Detect which cell encompasses the target text, then output its [x, y] center coordinate. 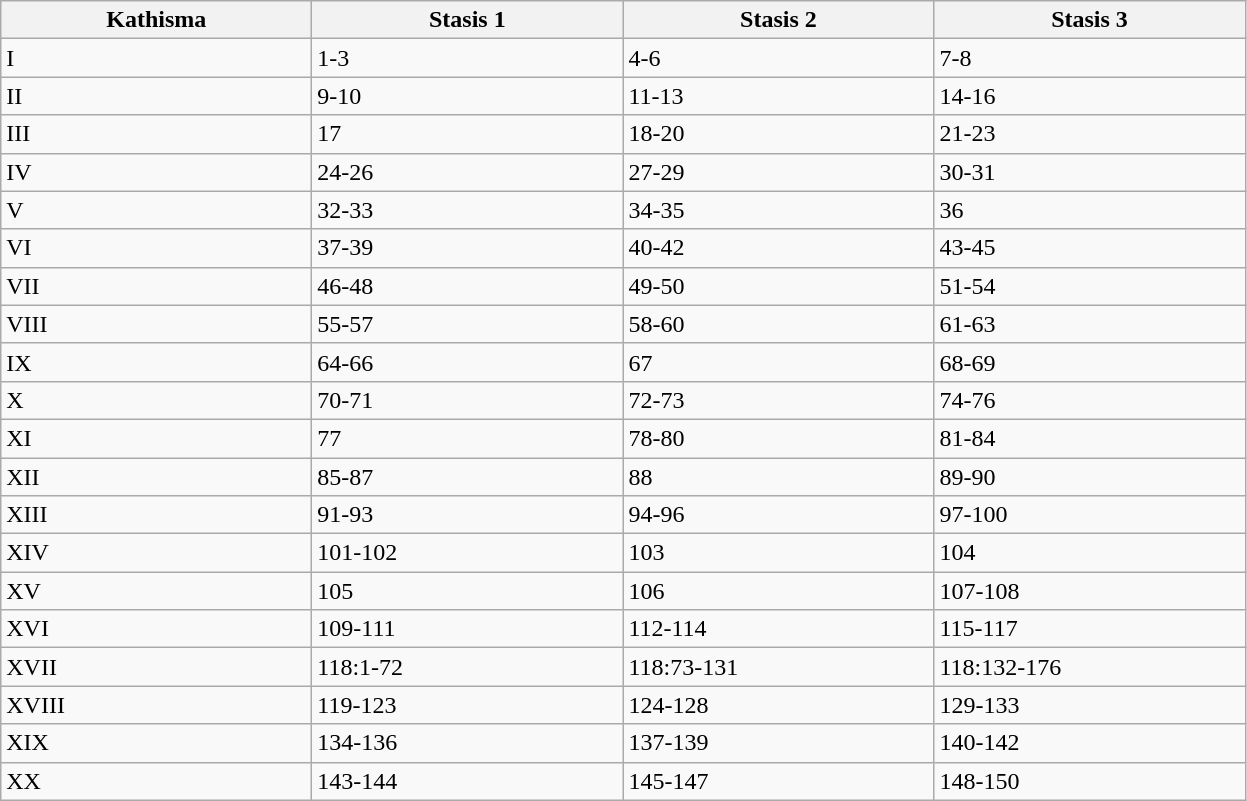
7-8 [1090, 58]
94-96 [778, 515]
89-90 [1090, 477]
67 [778, 362]
104 [1090, 553]
34-35 [778, 210]
97-100 [1090, 515]
72-73 [778, 400]
XI [156, 438]
Stasis 1 [468, 20]
4-6 [778, 58]
137-139 [778, 743]
XVIII [156, 705]
103 [778, 553]
XVII [156, 667]
36 [1090, 210]
I [156, 58]
XIII [156, 515]
III [156, 134]
XV [156, 591]
134-136 [468, 743]
II [156, 96]
46-48 [468, 286]
VI [156, 248]
107-108 [1090, 591]
IX [156, 362]
118:73-131 [778, 667]
14-16 [1090, 96]
61-63 [1090, 324]
XVI [156, 629]
64-66 [468, 362]
40-42 [778, 248]
81-84 [1090, 438]
30-31 [1090, 172]
106 [778, 591]
91-93 [468, 515]
124-128 [778, 705]
77 [468, 438]
VIII [156, 324]
24-26 [468, 172]
78-80 [778, 438]
70-71 [468, 400]
148-150 [1090, 781]
143-144 [468, 781]
140-142 [1090, 743]
37-39 [468, 248]
129-133 [1090, 705]
105 [468, 591]
51-54 [1090, 286]
XX [156, 781]
109-111 [468, 629]
XIX [156, 743]
112-114 [778, 629]
11-13 [778, 96]
118:132-176 [1090, 667]
68-69 [1090, 362]
9-10 [468, 96]
Kathisma [156, 20]
88 [778, 477]
Stasis 2 [778, 20]
101-102 [468, 553]
X [156, 400]
43-45 [1090, 248]
55-57 [468, 324]
IV [156, 172]
145-147 [778, 781]
32-33 [468, 210]
V [156, 210]
VII [156, 286]
49-50 [778, 286]
27-29 [778, 172]
85-87 [468, 477]
XII [156, 477]
21-23 [1090, 134]
17 [468, 134]
115-117 [1090, 629]
1-3 [468, 58]
119-123 [468, 705]
Stasis 3 [1090, 20]
XIV [156, 553]
74-76 [1090, 400]
58-60 [778, 324]
118:1-72 [468, 667]
18-20 [778, 134]
